Return the [x, y] coordinate for the center point of the cell that contains the specified text.  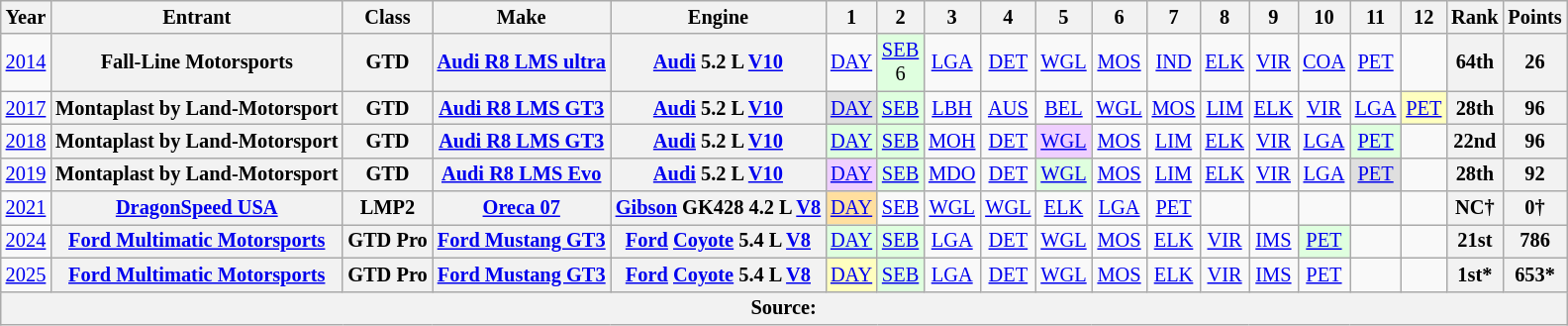
Audi R8 LMS Evo [522, 174]
BEL [1063, 108]
1st* [1475, 274]
2017 [26, 108]
NC† [1475, 208]
1 [851, 17]
2018 [26, 141]
2021 [26, 208]
4 [1008, 17]
0† [1535, 208]
2 [901, 17]
786 [1535, 241]
11 [1376, 17]
COA [1324, 62]
3 [952, 17]
26 [1535, 62]
Engine [719, 17]
DragonSpeed USA [196, 208]
653* [1535, 274]
Points [1535, 17]
12 [1423, 17]
Entrant [196, 17]
Rank [1475, 17]
Source: [784, 308]
Class [387, 17]
22nd [1475, 141]
2014 [26, 62]
6 [1119, 17]
7 [1174, 17]
Fall-Line Motorsports [196, 62]
2025 [26, 274]
IND [1174, 62]
SEB6 [901, 62]
LBH [952, 108]
2024 [26, 241]
Audi R8 LMS ultra [522, 62]
AUS [1008, 108]
LMP2 [387, 208]
10 [1324, 17]
9 [1273, 17]
64th [1475, 62]
Year [26, 17]
Make [522, 17]
8 [1224, 17]
5 [1063, 17]
Oreca 07 [522, 208]
21st [1475, 241]
MDO [952, 174]
MOH [952, 141]
2019 [26, 174]
92 [1535, 174]
Gibson GK428 4.2 L V8 [719, 208]
